Extract the [X, Y] coordinate from the center of the cell holding the provided text.  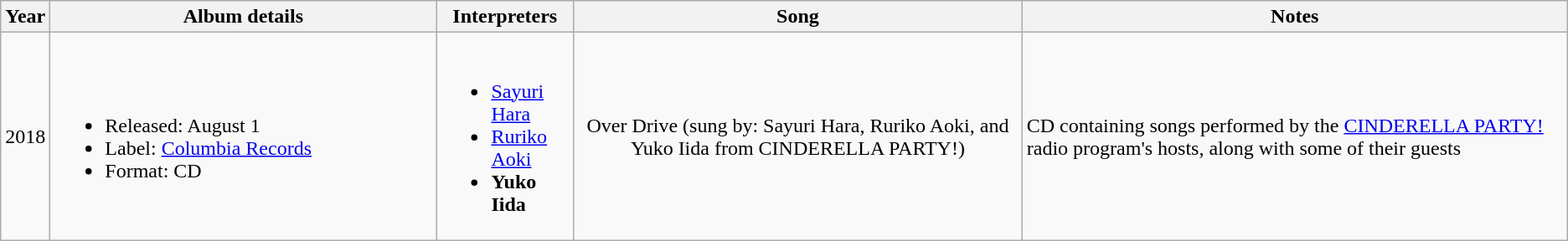
CD containing songs performed by the CINDERELLA PARTY! radio program's hosts, along with some of their guests [1295, 136]
2018 [25, 136]
Interpreters [505, 17]
Over Drive (sung by: Sayuri Hara, Ruriko Aoki, and Yuko Iida from CINDERELLA PARTY!) [798, 136]
Sayuri HaraRuriko AokiYuko Iida [505, 136]
Released: August 1Label: Columbia RecordsFormat: CD [243, 136]
Album details [243, 17]
Year [25, 17]
Song [798, 17]
Notes [1295, 17]
